Capture the cell that displays the provided text and extract its [X, Y] central coordinate. 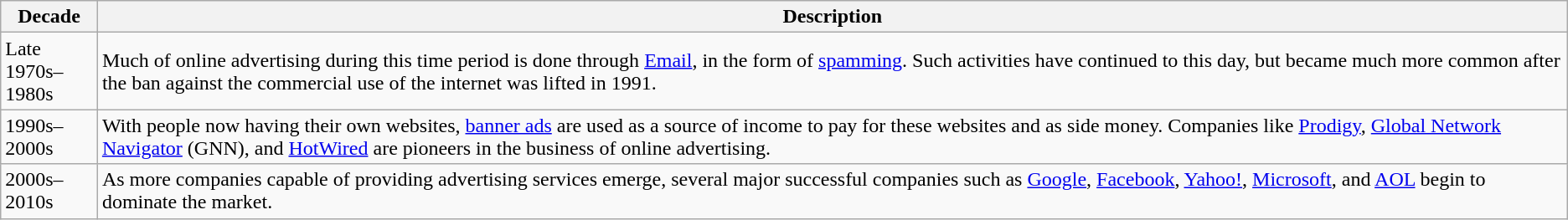
1990s–2000s [49, 137]
2000s–2010s [49, 191]
Decade [49, 17]
Description [833, 17]
Late 1970s–1980s [49, 71]
